From the cell containing the given text, extract its center point as [x, y] coordinate. 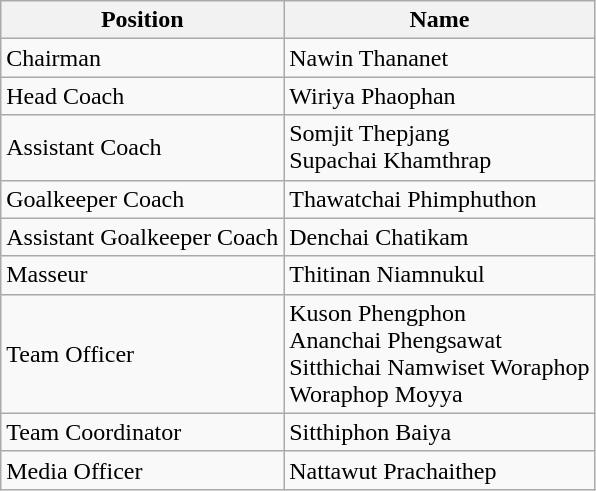
Masseur [142, 275]
Team Coordinator [142, 432]
Media Officer [142, 470]
Assistant Coach [142, 148]
Nawin Thananet [440, 58]
Kuson Phengphon Ananchai Phengsawat Sitthichai Namwiset Woraphop Woraphop Moyya [440, 354]
Team Officer [142, 354]
Goalkeeper Coach [142, 199]
Nattawut Prachaithep [440, 470]
Denchai Chatikam [440, 237]
Sitthiphon Baiya [440, 432]
Assistant Goalkeeper Coach [142, 237]
Thawatchai Phimphuthon [440, 199]
Somjit Thepjang Supachai Khamthrap [440, 148]
Wiriya Phaophan [440, 96]
Position [142, 20]
Name [440, 20]
Thitinan Niamnukul [440, 275]
Head Coach [142, 96]
Chairman [142, 58]
